Locate the cell with the specified text and output its (X, Y) center coordinate. 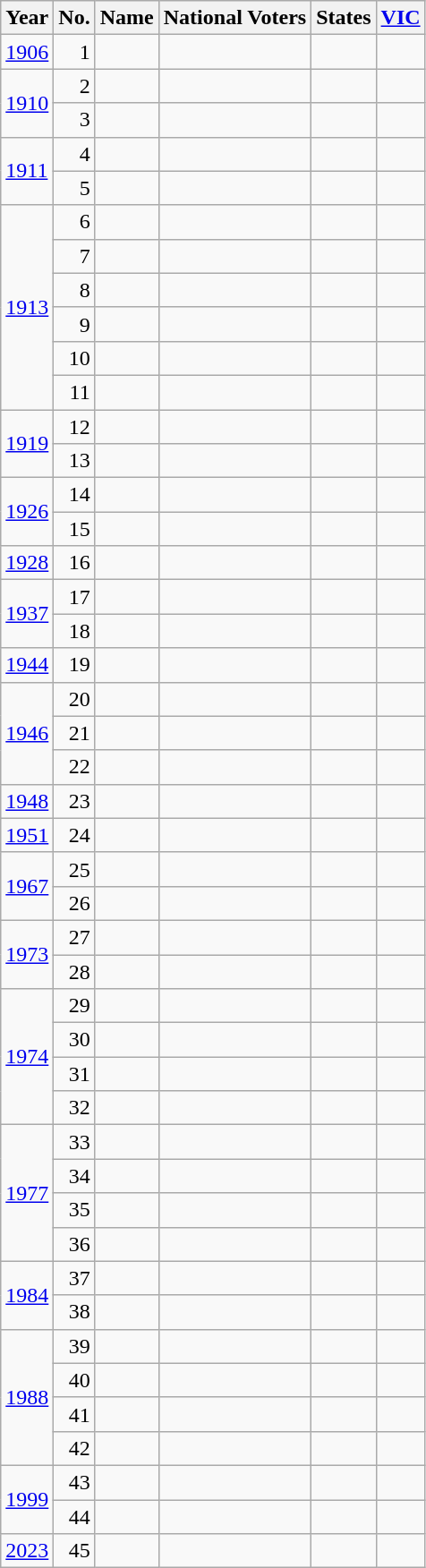
1973 (27, 954)
34 (74, 1176)
1999 (27, 1499)
25 (74, 869)
10 (74, 358)
1926 (27, 512)
No. (74, 18)
2 (74, 86)
1 (74, 52)
1951 (27, 835)
32 (74, 1108)
38 (74, 1312)
39 (74, 1346)
1919 (27, 444)
22 (74, 767)
1977 (27, 1193)
20 (74, 699)
33 (74, 1142)
6 (74, 222)
1910 (27, 103)
21 (74, 733)
26 (74, 903)
42 (74, 1448)
1988 (27, 1397)
15 (74, 529)
States (344, 18)
1911 (27, 171)
8 (74, 290)
11 (74, 392)
28 (74, 971)
36 (74, 1244)
41 (74, 1414)
1928 (27, 563)
1967 (27, 886)
14 (74, 495)
43 (74, 1482)
45 (74, 1551)
National Voters (234, 18)
3 (74, 120)
12 (74, 427)
VIC (401, 18)
35 (74, 1210)
1913 (27, 307)
29 (74, 1006)
19 (74, 665)
7 (74, 256)
1937 (27, 614)
24 (74, 835)
40 (74, 1380)
Name (127, 18)
17 (74, 597)
27 (74, 937)
2023 (27, 1551)
23 (74, 801)
1906 (27, 52)
18 (74, 631)
Year (27, 18)
31 (74, 1074)
1944 (27, 665)
13 (74, 461)
44 (74, 1517)
5 (74, 188)
30 (74, 1040)
1948 (27, 801)
1974 (27, 1057)
1946 (27, 733)
37 (74, 1278)
9 (74, 324)
1984 (27, 1295)
4 (74, 154)
16 (74, 563)
